Pinpoint the cell where the given text exists, returning its (x, y) midpoint coordinate. 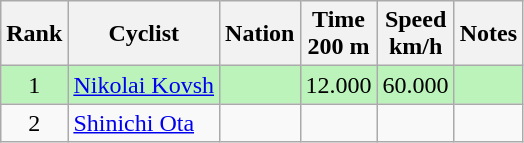
Cyclist (144, 34)
12.000 (338, 85)
Time200 m (338, 34)
Notes (488, 34)
Rank (34, 34)
Shinichi Ota (144, 123)
Nikolai Kovsh (144, 85)
2 (34, 123)
1 (34, 85)
Speedkm/h (416, 34)
60.000 (416, 85)
Nation (260, 34)
